Extract the (X, Y) coordinate from the center of the cell holding the provided text.  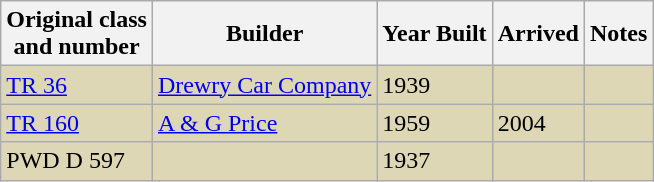
PWD D 597 (77, 161)
Notes (618, 34)
2004 (538, 123)
1959 (434, 123)
1937 (434, 161)
Builder (264, 34)
Drewry Car Company (264, 85)
TR 36 (77, 85)
Original classand number (77, 34)
1939 (434, 85)
Arrived (538, 34)
A & G Price (264, 123)
Year Built (434, 34)
TR 160 (77, 123)
